Search for the cell housing the specified text and yield its [x, y] center coordinate. 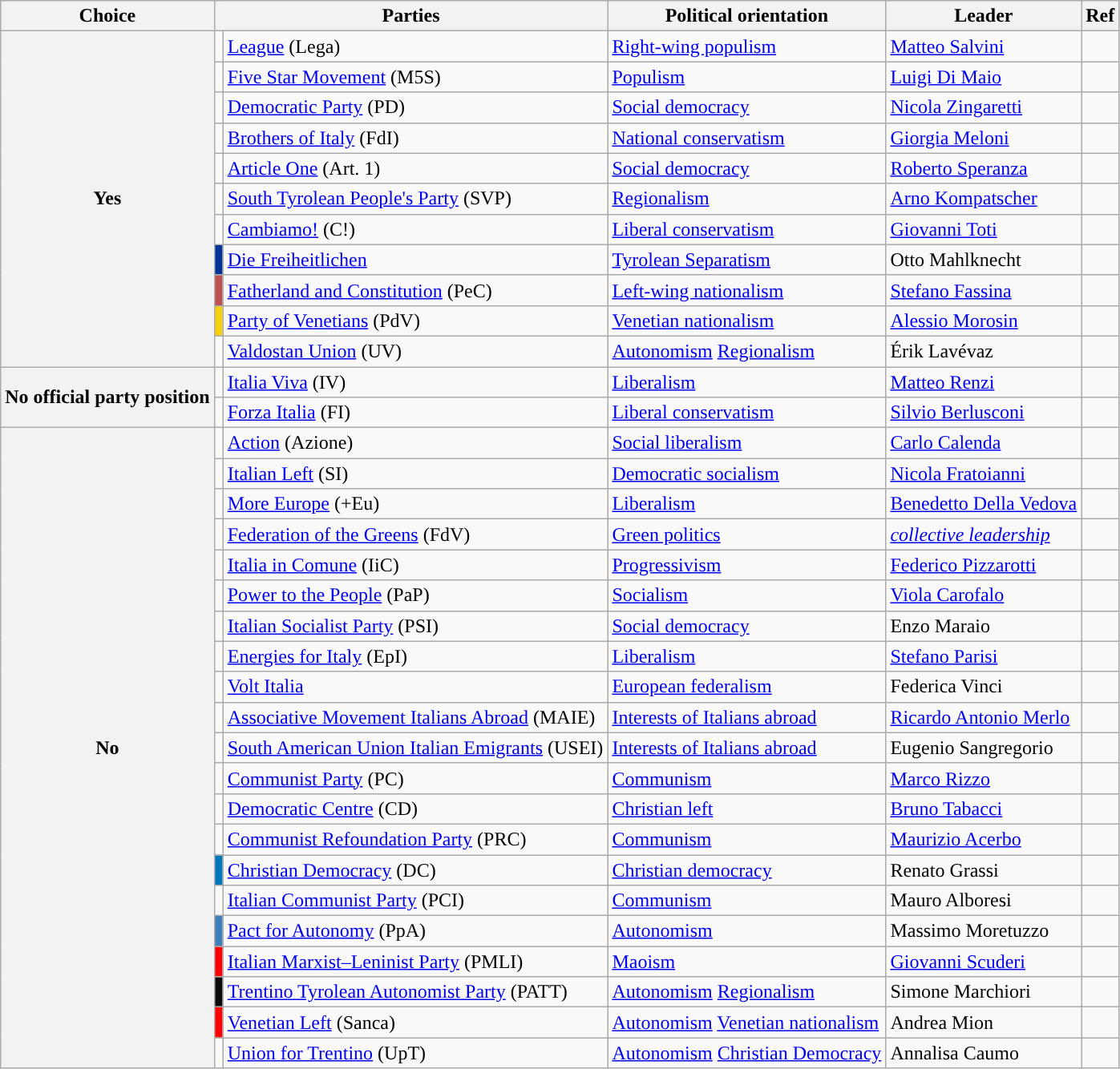
Alessio Morosin [984, 321]
Giovanni Scuderi [984, 962]
Italia Viva (IV) [415, 382]
Eugenio Sangregorio [984, 748]
Mauro Alboresi [984, 901]
Giorgia Meloni [984, 138]
Pact for Autonomy (PpA) [415, 931]
Stefano Fassina [984, 290]
Christian Democracy (DC) [415, 869]
Italian Marxist–Leninist Party (PMLI) [415, 962]
Action (Azione) [415, 443]
Article One (Art. 1) [415, 168]
Venetian Left (Sanca) [415, 1023]
Roberto Speranza [984, 168]
Communist Party (PC) [415, 778]
Green politics [747, 534]
Democratic Centre (CD) [415, 809]
Social liberalism [747, 443]
Maoism [747, 962]
Choice [107, 16]
Italian Left (SI) [415, 474]
Andrea Mion [984, 1023]
Arno Kompatscher [984, 199]
collective leadership [984, 534]
Tyrolean Separatism [747, 260]
No [107, 748]
Trentino Tyrolean Autonomist Party (PATT) [415, 992]
Autonomism Venetian nationalism [747, 1023]
Venetian nationalism [747, 321]
Italian Socialist Party (PSI) [415, 626]
Matteo Salvini [984, 46]
Power to the People (PaP) [415, 595]
Viola Carofalo [984, 595]
South Tyrolean People's Party (SVP) [415, 199]
Associative Movement Italians Abroad (MAIE) [415, 717]
Cambiamo! (C!) [415, 229]
Regionalism [747, 199]
Populism [747, 77]
Die Freiheitlichen [415, 260]
South American Union Italian Emigrants (USEI) [415, 748]
Silvio Berlusconi [984, 413]
Federico Pizzarotti [984, 565]
Stefano Parisi [984, 656]
Autonomism [747, 931]
Valdostan Union (UV) [415, 351]
Socialism [747, 595]
Parties [410, 16]
National conservatism [747, 138]
Federation of the Greens (FdV) [415, 534]
Party of Venetians (PdV) [415, 321]
Union for Trentino (UpT) [415, 1053]
Marco Rizzo [984, 778]
Giovanni Toti [984, 229]
Carlo Calenda [984, 443]
More Europe (+Eu) [415, 504]
Democratic socialism [747, 474]
Yes [107, 199]
Progressivism [747, 565]
Benedetto Della Vedova [984, 504]
Left-wing nationalism [747, 290]
Simone Marchiori [984, 992]
Christian democracy [747, 869]
Autonomism Christian Democracy [747, 1053]
Communist Refoundation Party (PRC) [415, 839]
Leader [984, 16]
Ref [1100, 16]
Maurizio Acerbo [984, 839]
Political orientation [747, 16]
League (Lega) [415, 46]
Fatherland and Constitution (PeC) [415, 290]
Brothers of Italy (FdI) [415, 138]
Italia in Comune (IiC) [415, 565]
Renato Grassi [984, 869]
Matteo Renzi [984, 382]
Bruno Tabacci [984, 809]
Volt Italia [415, 687]
No official party position [107, 397]
European federalism [747, 687]
Enzo Maraio [984, 626]
Annalisa Caumo [984, 1053]
Otto Mahlknecht [984, 260]
Érik Lavévaz [984, 351]
Christian left [747, 809]
Energies for Italy (EpI) [415, 656]
Nicola Zingaretti [984, 107]
Federica Vinci [984, 687]
Nicola Fratoianni [984, 474]
Forza Italia (FI) [415, 413]
Democratic Party (PD) [415, 107]
Ricardo Antonio Merlo [984, 717]
Right-wing populism [747, 46]
Luigi Di Maio [984, 77]
Italian Communist Party (PCI) [415, 901]
Five Star Movement (M5S) [415, 77]
Massimo Moretuzzo [984, 931]
